Scan for the cell matching the given text and deliver its (X, Y) coordinate at center. 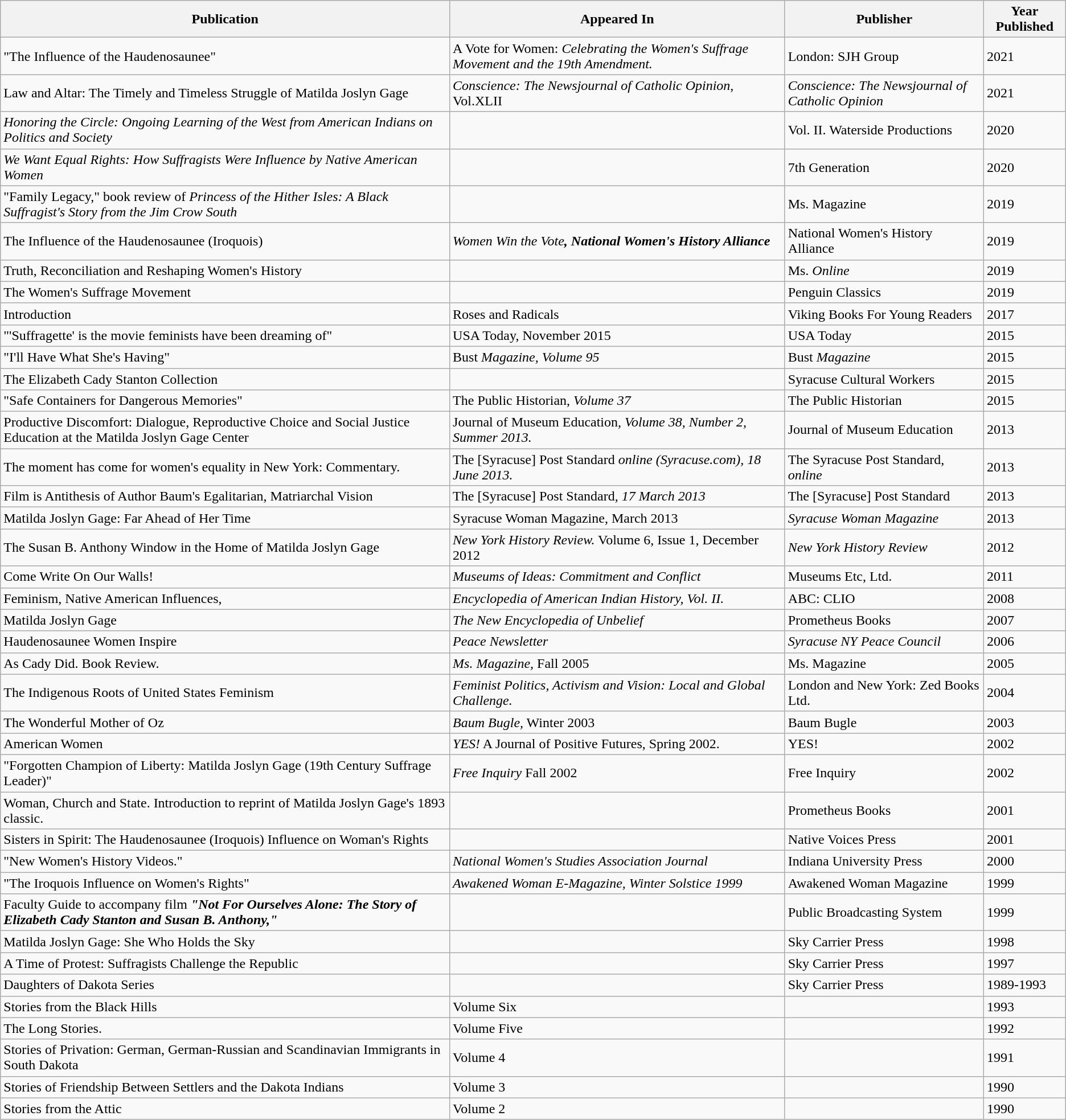
Indiana University Press (884, 861)
2007 (1024, 620)
Matilda Joslyn Gage: She Who Holds the Sky (225, 942)
1989-1993 (1024, 985)
Truth, Reconciliation and Reshaping Women's History (225, 270)
Come Write On Our Walls! (225, 577)
Women Win the Vote, National Women's History Alliance (617, 241)
Publisher (884, 19)
Stories from the Attic (225, 1109)
Free Inquiry (884, 773)
Publication (225, 19)
"'Suffragette' is the movie feminists have been dreaming of" (225, 335)
Awakened Woman Magazine (884, 883)
Baum Bugle (884, 722)
Conscience: The Newsjournal of Catholic Opinion, Vol.XLII (617, 93)
USA Today, November 2015 (617, 335)
The [Syracuse] Post Standard (884, 497)
"Forgotten Champion of Liberty: Matilda Joslyn Gage (19th Century Suffrage Leader)" (225, 773)
New York History Review. Volume 6, Issue 1, December 2012 (617, 548)
Matilda Joslyn Gage (225, 620)
Sisters in Spirit: The Haudenosaunee (Iroquois) Influence on Woman's Rights (225, 840)
The Elizabeth Cady Stanton Collection (225, 379)
"Family Legacy," book review of Princess of the Hither Isles: A Black Suffragist's Story from the Jim Crow South (225, 204)
2003 (1024, 722)
1997 (1024, 963)
1993 (1024, 1007)
Productive Discomfort: Dialogue, Reproductive Choice and Social Justice Education at the Matilda Joslyn Gage Center (225, 430)
As Cady Did. Book Review. (225, 663)
Haudenosaunee Women Inspire (225, 642)
Volume Five (617, 1028)
Roses and Radicals (617, 314)
7th Generation (884, 167)
Journal of Museum Education, Volume 38, Number 2, Summer 2013. (617, 430)
2000 (1024, 861)
2017 (1024, 314)
Syracuse Woman Magazine, March 2013 (617, 518)
2006 (1024, 642)
Ms. Magazine, Fall 2005 (617, 663)
Stories of Privation: German, German-Russian and Scandinavian Immigrants in South Dakota (225, 1058)
The Women's Suffrage Movement (225, 292)
Volume 3 (617, 1087)
Museums Etc, Ltd. (884, 577)
A Vote for Women: Celebrating the Women's Suffrage Movement and the 19th Amendment. (617, 56)
USA Today (884, 335)
Woman, Church and State. Introduction to reprint of Matilda Joslyn Gage's 1893 classic. (225, 810)
Syracuse NY Peace Council (884, 642)
The Susan B. Anthony Window in the Home of Matilda Joslyn Gage (225, 548)
Journal of Museum Education (884, 430)
1992 (1024, 1028)
The Influence of the Haudenosaunee (Iroquois) (225, 241)
YES! (884, 744)
Feminism, Native American Influences, (225, 598)
Free Inquiry Fall 2002 (617, 773)
The Public Historian (884, 401)
The New Encyclopedia of Unbelief (617, 620)
The Indigenous Roots of United States Feminism (225, 692)
Faculty Guide to accompany film "Not For Ourselves Alone: The Story of Elizabeth Cady Stanton and Susan B. Anthony," (225, 912)
Bust Magazine (884, 357)
Syracuse Cultural Workers (884, 379)
The [Syracuse] Post Standard online (Syracuse.com), 18 June 2013. (617, 467)
2004 (1024, 692)
"Safe Containers for Dangerous Memories" (225, 401)
2008 (1024, 598)
The Public Historian, Volume 37 (617, 401)
"I'll Have What She's Having" (225, 357)
Stories from the Black Hills (225, 1007)
Honoring the Circle: Ongoing Learning of the West from American Indians on Politics and Society (225, 130)
"New Women's History Videos." (225, 861)
2005 (1024, 663)
Conscience: The Newsjournal of Catholic Opinion (884, 93)
Encyclopedia of American Indian History, Vol. II. (617, 598)
The moment has come for women's equality in New York: Commentary. (225, 467)
National Women's History Alliance (884, 241)
The [Syracuse] Post Standard, 17 March 2013 (617, 497)
Appeared In (617, 19)
National Women's Studies Association Journal (617, 861)
Bust Magazine, Volume 95 (617, 357)
Awakened Woman E-Magazine, Winter Solstice 1999 (617, 883)
ABC: CLIO (884, 598)
Volume 2 (617, 1109)
Syracuse Woman Magazine (884, 518)
American Women (225, 744)
Public Broadcasting System (884, 912)
Feminist Politics, Activism and Vision: Local and Global Challenge. (617, 692)
Introduction (225, 314)
2012 (1024, 548)
London: SJH Group (884, 56)
A Time of Protest: Suffragists Challenge the Republic (225, 963)
New York History Review (884, 548)
London and New York: Zed Books Ltd. (884, 692)
Peace Newsletter (617, 642)
Museums of Ideas: Commitment and Conflict (617, 577)
YES! A Journal of Positive Futures, Spring 2002. (617, 744)
The Syracuse Post Standard, online (884, 467)
"The Influence of the Haudenosaunee" (225, 56)
Daughters of Dakota Series (225, 985)
Native Voices Press (884, 840)
Volume Six (617, 1007)
"The Iroquois Influence on Women's Rights" (225, 883)
The Wonderful Mother of Oz (225, 722)
Film is Antithesis of Author Baum's Egalitarian, Matriarchal Vision (225, 497)
The Long Stories. (225, 1028)
Volume 4 (617, 1058)
Year Published (1024, 19)
Ms. Online (884, 270)
Penguin Classics (884, 292)
2011 (1024, 577)
Matilda Joslyn Gage: Far Ahead of Her Time (225, 518)
Law and Altar: The Timely and Timeless Struggle of Matilda Joslyn Gage (225, 93)
Stories of Friendship Between Settlers and the Dakota Indians (225, 1087)
Baum Bugle, Winter 2003 (617, 722)
Viking Books For Young Readers (884, 314)
1991 (1024, 1058)
Vol. II. Waterside Productions (884, 130)
1998 (1024, 942)
We Want Equal Rights: How Suffragists Were Influence by Native American Women (225, 167)
